Return the [x, y] coordinate for the center point of the cell that contains the specified text.  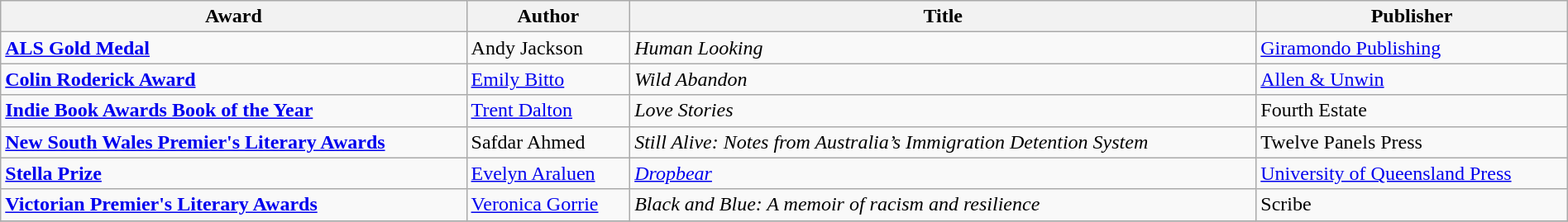
Victorian Premier's Literary Awards [233, 205]
Andy Jackson [548, 48]
Twelve Panels Press [1412, 142]
ALS Gold Medal [233, 48]
Human Looking [943, 48]
Scribe [1412, 205]
Publisher [1412, 17]
Colin Roderick Award [233, 79]
University of Queensland Press [1412, 173]
Love Stories [943, 111]
Author [548, 17]
Fourth Estate [1412, 111]
Evelyn Araluen [548, 173]
New South Wales Premier's Literary Awards [233, 142]
Award [233, 17]
Emily Bitto [548, 79]
Still Alive: Notes from Australia’s Immigration Detention System [943, 142]
Veronica Gorrie [548, 205]
Dropbear [943, 173]
Safdar Ahmed [548, 142]
Title [943, 17]
Indie Book Awards Book of the Year [233, 111]
Wild Abandon [943, 79]
Trent Dalton [548, 111]
Allen & Unwin [1412, 79]
Giramondo Publishing [1412, 48]
Stella Prize [233, 173]
Black and Blue: A memoir of racism and resilience [943, 205]
